Provide the [X, Y] coordinate of the cell's center where the given text is located.  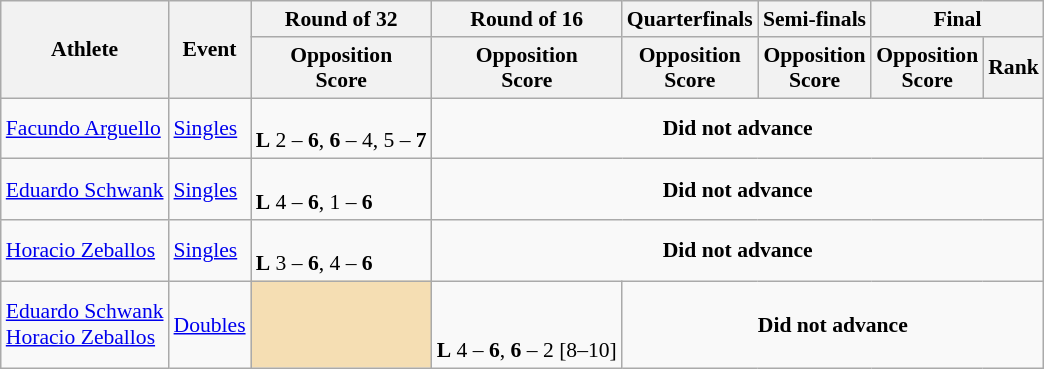
Rank [1014, 68]
Round of 16 [527, 19]
Quarterfinals [690, 19]
Athlete [85, 50]
Eduardo SchwankHoracio Zeballos [85, 324]
L 4 – 6, 6 – 2 [8–10] [527, 324]
L 4 – 6, 1 – 6 [342, 190]
Event [210, 50]
Horacio Zeballos [85, 250]
Eduardo Schwank [85, 190]
L 3 – 6, 4 – 6 [342, 250]
Final [958, 19]
Doubles [210, 324]
Semi-finals [814, 19]
Round of 32 [342, 19]
Facundo Arguello [85, 128]
L 2 – 6, 6 – 4, 5 – 7 [342, 128]
